From the cell containing the given text, extract its center point as [X, Y] coordinate. 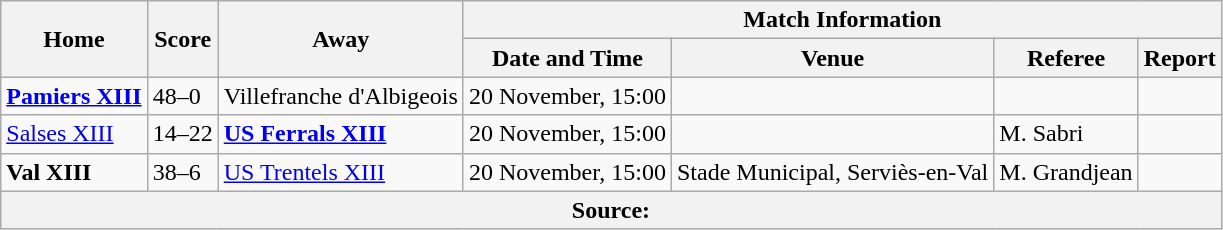
Home [74, 39]
Source: [611, 210]
US Trentels XIII [340, 172]
Score [182, 39]
Away [340, 39]
M. Grandjean [1066, 172]
Salses XIII [74, 134]
Referee [1066, 58]
Match Information [842, 20]
M. Sabri [1066, 134]
Date and Time [567, 58]
Villefranche d'Albigeois [340, 96]
Stade Municipal, Serviès-en-Val [832, 172]
Val XIII [74, 172]
14–22 [182, 134]
Pamiers XIII [74, 96]
US Ferrals XIII [340, 134]
48–0 [182, 96]
Venue [832, 58]
Report [1180, 58]
38–6 [182, 172]
